Output the (X, Y) coordinate of the center of the cell containing the given text.  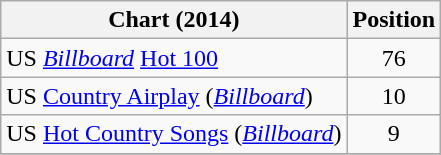
10 (394, 96)
9 (394, 134)
US Hot Country Songs (Billboard) (174, 134)
Chart (2014) (174, 20)
76 (394, 58)
US Country Airplay (Billboard) (174, 96)
US Billboard Hot 100 (174, 58)
Position (394, 20)
